Search for the cell housing the specified text and yield its (x, y) center coordinate. 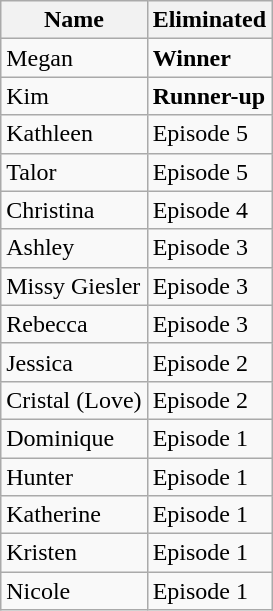
Kathleen (74, 134)
Name (74, 20)
Dominique (74, 438)
Jessica (74, 362)
Missy Giesler (74, 286)
Ashley (74, 248)
Christina (74, 210)
Rebecca (74, 324)
Winner (209, 58)
Katherine (74, 515)
Nicole (74, 591)
Talor (74, 172)
Episode 4 (209, 210)
Megan (74, 58)
Kristen (74, 553)
Kim (74, 96)
Hunter (74, 477)
Eliminated (209, 20)
Cristal (Love) (74, 400)
Runner-up (209, 96)
